Locate the cell with the specified text and output its (X, Y) center coordinate. 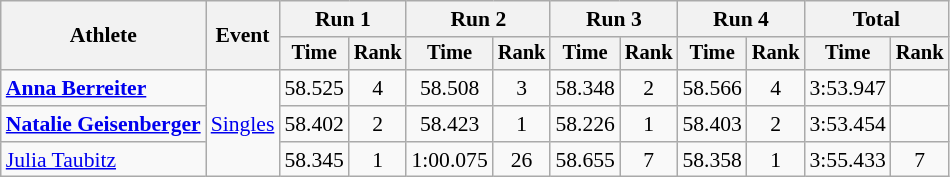
58.566 (712, 88)
Run 1 (342, 19)
58.348 (584, 88)
3:53.947 (848, 88)
Run 4 (740, 19)
58.402 (314, 124)
58.508 (449, 88)
Natalie Geisenberger (104, 124)
Event (243, 36)
Run 2 (478, 19)
Singles (243, 124)
Athlete (104, 36)
58.423 (449, 124)
Run 3 (614, 19)
58.525 (314, 88)
Total (877, 19)
58.226 (584, 124)
Anna Berreiter (104, 88)
3:53.454 (848, 124)
3 (522, 88)
58.403 (712, 124)
